From the cell containing the given text, extract its center point as (X, Y) coordinate. 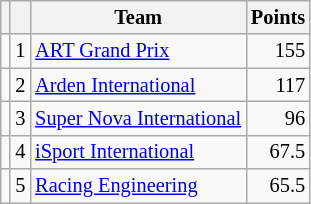
96 (278, 118)
Racing Engineering (138, 186)
ART Grand Prix (138, 51)
65.5 (278, 186)
3 (20, 118)
67.5 (278, 152)
Super Nova International (138, 118)
155 (278, 51)
117 (278, 85)
5 (20, 186)
Arden International (138, 85)
iSport International (138, 152)
2 (20, 85)
Points (278, 17)
1 (20, 51)
Team (138, 17)
4 (20, 152)
